Return the [X, Y] coordinate for the center point of the cell that contains the specified text.  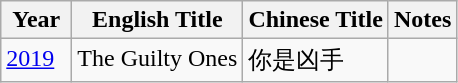
Year [36, 20]
你是凶手 [316, 60]
2019 [36, 60]
Notes [422, 20]
English Title [158, 20]
The Guilty Ones [158, 60]
Chinese Title [316, 20]
